Locate the cell with the specified text and output its (X, Y) center coordinate. 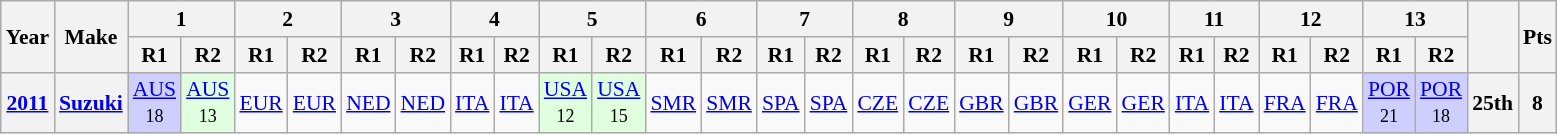
25th (1492, 102)
2011 (28, 102)
3 (396, 19)
POR18 (1441, 102)
POR21 (1389, 102)
11 (1214, 19)
Make (91, 36)
Pts (1538, 36)
2 (288, 19)
6 (700, 19)
1 (182, 19)
AUS13 (208, 102)
USA12 (566, 102)
10 (1116, 19)
7 (804, 19)
5 (592, 19)
12 (1311, 19)
13 (1415, 19)
AUS18 (154, 102)
Suzuki (91, 102)
4 (494, 19)
USA15 (618, 102)
Year (28, 36)
9 (1008, 19)
